Scan for the cell matching the given text and deliver its [X, Y] coordinate at center. 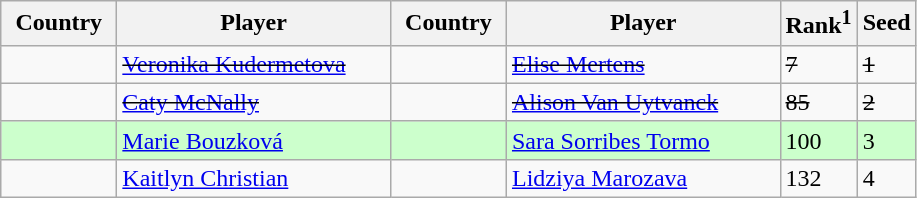
Veronika Kudermetova [254, 64]
Alison Van Uytvanck [643, 102]
Marie Bouzková [254, 140]
Sara Sorribes Tormo [643, 140]
4 [886, 178]
1 [886, 64]
Lidziya Marozava [643, 178]
Caty McNally [254, 102]
Elise Mertens [643, 64]
Rank1 [818, 24]
3 [886, 140]
132 [818, 178]
85 [818, 102]
Seed [886, 24]
100 [818, 140]
2 [886, 102]
7 [818, 64]
Kaitlyn Christian [254, 178]
